From the cell containing the given text, extract its center point as [x, y] coordinate. 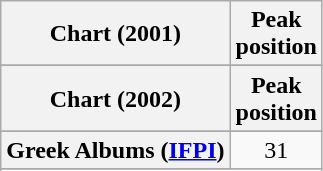
Chart (2002) [116, 98]
Chart (2001) [116, 34]
Greek Albums (IFPI) [116, 150]
31 [276, 150]
